Return [x, y] of the center of cell containing provided text 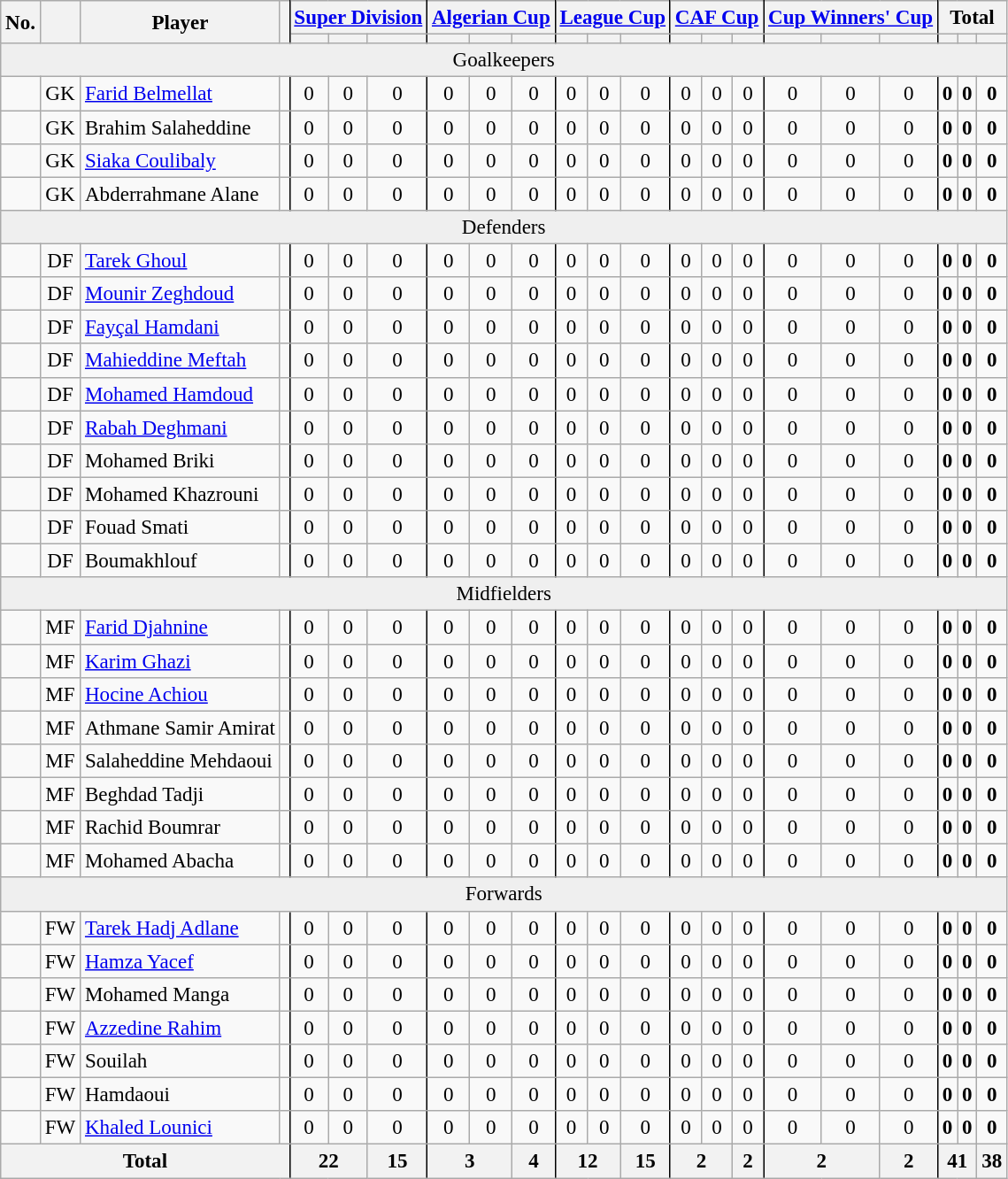
Defenders [504, 227]
Mahieddine Meftah [181, 361]
Rachid Boumrar [181, 828]
22 [328, 1161]
CAF Cup [717, 18]
Mohamed Manga [181, 995]
Abderrahmane Alane [181, 194]
Boumakhlouf [181, 561]
Fouad Smati [181, 528]
4 [534, 1161]
Cup Winners' Cup [851, 18]
League Cup [612, 18]
Siaka Coulibaly [181, 161]
Brahim Salaheddine [181, 127]
Karim Ghazi [181, 661]
Rabah Deghmani [181, 428]
Super Division [358, 18]
Souilah [181, 1061]
Farid Belmellat [181, 94]
Athmane Samir Amirat [181, 728]
Midfielders [504, 594]
Algerian Cup [491, 18]
3 [470, 1161]
41 [957, 1161]
Tarek Ghoul [181, 261]
Hamza Yacef [181, 961]
Mohamed Abacha [181, 861]
Azzedine Rahim [181, 1028]
Fayçal Hamdani [181, 327]
Mohamed Hamdoud [181, 394]
Hamdaoui [181, 1095]
12 [588, 1161]
Mohamed Briki [181, 461]
Salaheddine Mehdaoui [181, 761]
Khaled Lounici [181, 1128]
Goalkeepers [504, 60]
38 [992, 1161]
No. [21, 22]
Beghdad Tadji [181, 795]
Tarek Hadj Adlane [181, 928]
Forwards [504, 895]
Hocine Achiou [181, 695]
Player [181, 22]
Mounir Zeghdoud [181, 294]
Farid Djahnine [181, 628]
Mohamed Khazrouni [181, 494]
